Detect which cell encompasses the target text, then output its [x, y] center coordinate. 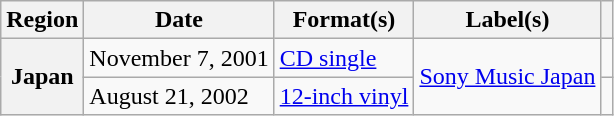
Sony Music Japan [508, 77]
Date [179, 20]
Label(s) [508, 20]
CD single [344, 58]
November 7, 2001 [179, 58]
Japan [42, 77]
12-inch vinyl [344, 96]
Region [42, 20]
August 21, 2002 [179, 96]
Format(s) [344, 20]
